From the cell containing the given text, extract its center point as (x, y) coordinate. 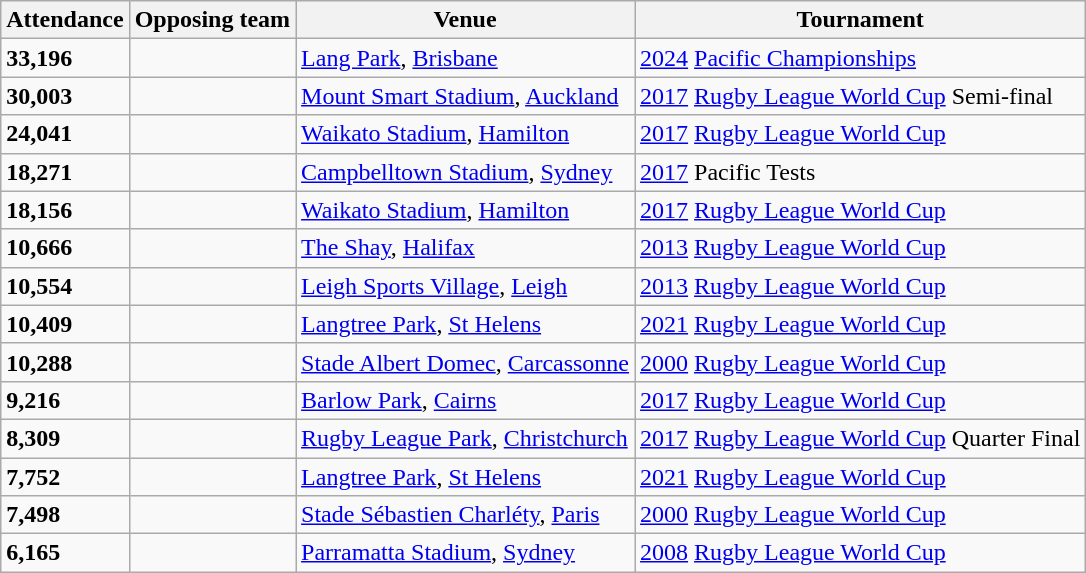
Leigh Sports Village, Leigh (466, 286)
18,156 (65, 210)
Venue (466, 20)
Campbelltown Stadium, Sydney (466, 172)
Stade Albert Domec, Carcassonne (466, 362)
8,309 (65, 438)
The Shay, Halifax (466, 248)
10,554 (65, 286)
18,271 (65, 172)
Barlow Park, Cairns (466, 400)
Attendance (65, 20)
Mount Smart Stadium, Auckland (466, 96)
Opposing team (212, 20)
24,041 (65, 134)
10,666 (65, 248)
Tournament (860, 20)
2017 Rugby League World Cup Semi-final (860, 96)
Rugby League Park, Christchurch (466, 438)
7,498 (65, 515)
9,216 (65, 400)
2017 Pacific Tests (860, 172)
2008 Rugby League World Cup (860, 553)
Lang Park, Brisbane (466, 58)
Parramatta Stadium, Sydney (466, 553)
7,752 (65, 477)
6,165 (65, 553)
10,409 (65, 324)
2024 Pacific Championships (860, 58)
2017 Rugby League World Cup Quarter Final (860, 438)
10,288 (65, 362)
30,003 (65, 96)
33,196 (65, 58)
Stade Sébastien Charléty, Paris (466, 515)
